For the text-containing cell, return its midpoint in (x, y) coordinate format. 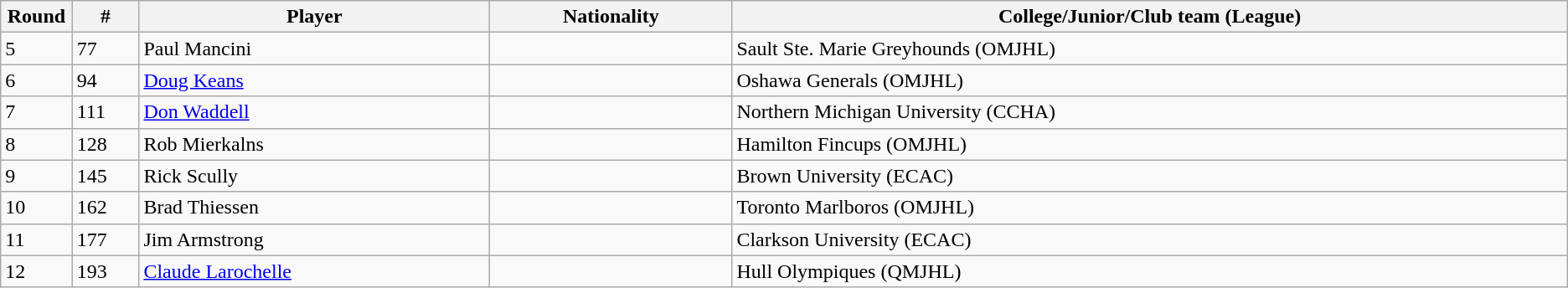
Jim Armstrong (315, 239)
Don Waddell (315, 112)
Oshawa Generals (OMJHL) (1149, 80)
Round (37, 17)
Paul Mancini (315, 49)
Rob Mierkalns (315, 144)
Toronto Marlboros (OMJHL) (1149, 208)
Rick Scully (315, 176)
Player (315, 17)
12 (37, 271)
5 (37, 49)
128 (106, 144)
6 (37, 80)
11 (37, 239)
145 (106, 176)
Northern Michigan University (CCHA) (1149, 112)
162 (106, 208)
77 (106, 49)
7 (37, 112)
# (106, 17)
Clarkson University (ECAC) (1149, 239)
Hull Olympiques (QMJHL) (1149, 271)
111 (106, 112)
8 (37, 144)
10 (37, 208)
College/Junior/Club team (League) (1149, 17)
193 (106, 271)
Brad Thiessen (315, 208)
Nationality (611, 17)
177 (106, 239)
Claude Larochelle (315, 271)
Doug Keans (315, 80)
Sault Ste. Marie Greyhounds (OMJHL) (1149, 49)
94 (106, 80)
Hamilton Fincups (OMJHL) (1149, 144)
9 (37, 176)
Brown University (ECAC) (1149, 176)
